Extract the [x, y] coordinate from the center of the cell holding the provided text.  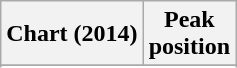
Chart (2014) [72, 34]
Peakposition [189, 34]
